Scan for the cell matching the given text and deliver its [x, y] coordinate at center. 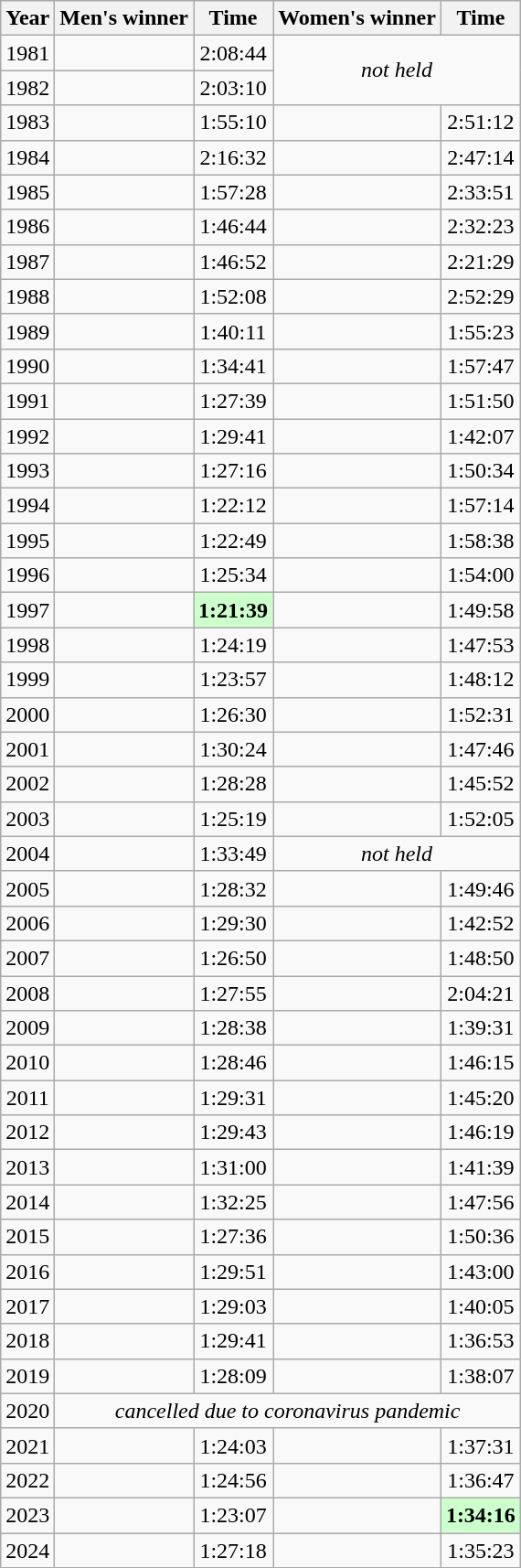
2013 [27, 1167]
1:27:18 [234, 1551]
2001 [27, 749]
1:46:19 [481, 1133]
1:29:31 [234, 1098]
1:48:50 [481, 958]
1:50:36 [481, 1237]
1:58:38 [481, 541]
Women's winner [357, 18]
1:36:53 [481, 1341]
2:47:14 [481, 157]
1:26:30 [234, 714]
Men's winner [124, 18]
1987 [27, 262]
1:47:53 [481, 645]
1:21:39 [234, 610]
2:32:23 [481, 227]
1:46:52 [234, 262]
2:52:29 [481, 296]
1:27:55 [234, 993]
1:23:07 [234, 1515]
1:37:31 [481, 1445]
2011 [27, 1098]
2:08:44 [234, 53]
2:03:10 [234, 88]
1:43:00 [481, 1272]
1:23:57 [234, 680]
1:49:58 [481, 610]
1:55:10 [234, 123]
1:22:12 [234, 506]
1:30:24 [234, 749]
1:47:56 [481, 1202]
1991 [27, 401]
1:45:52 [481, 784]
2003 [27, 819]
1:32:25 [234, 1202]
1:24:19 [234, 645]
1:57:47 [481, 366]
1:52:08 [234, 296]
2:51:12 [481, 123]
1:45:20 [481, 1098]
1:48:12 [481, 680]
1995 [27, 541]
2012 [27, 1133]
1981 [27, 53]
1:24:56 [234, 1480]
1:29:43 [234, 1133]
1:57:28 [234, 192]
2008 [27, 993]
1:40:05 [481, 1306]
1:24:03 [234, 1445]
1:28:38 [234, 1028]
1:29:30 [234, 923]
1:52:05 [481, 819]
1:47:46 [481, 749]
2007 [27, 958]
1983 [27, 123]
2000 [27, 714]
1:35:23 [481, 1551]
1992 [27, 436]
1982 [27, 88]
1:50:34 [481, 471]
1:26:50 [234, 958]
2024 [27, 1551]
1:31:00 [234, 1167]
2005 [27, 888]
2:33:51 [481, 192]
2018 [27, 1341]
1999 [27, 680]
2006 [27, 923]
1:36:47 [481, 1480]
1:25:19 [234, 819]
1:27:36 [234, 1237]
1986 [27, 227]
1:38:07 [481, 1376]
cancelled due to coronavirus pandemic [288, 1411]
2023 [27, 1515]
1:46:44 [234, 227]
1:34:16 [481, 1515]
1988 [27, 296]
2015 [27, 1237]
1994 [27, 506]
1:41:39 [481, 1167]
1998 [27, 645]
1993 [27, 471]
1:29:51 [234, 1272]
1:42:52 [481, 923]
1:29:03 [234, 1306]
1984 [27, 157]
2002 [27, 784]
2009 [27, 1028]
1985 [27, 192]
1:54:00 [481, 575]
1:27:16 [234, 471]
1:49:46 [481, 888]
1997 [27, 610]
1:28:28 [234, 784]
1:25:34 [234, 575]
1996 [27, 575]
1:33:49 [234, 854]
2010 [27, 1063]
2022 [27, 1480]
2014 [27, 1202]
1:55:23 [481, 331]
1:28:32 [234, 888]
1:40:11 [234, 331]
2021 [27, 1445]
1:27:39 [234, 401]
1:22:49 [234, 541]
1:39:31 [481, 1028]
2004 [27, 854]
2017 [27, 1306]
1:28:09 [234, 1376]
1:42:07 [481, 436]
Year [27, 18]
1989 [27, 331]
2:04:21 [481, 993]
1:52:31 [481, 714]
2020 [27, 1411]
2016 [27, 1272]
1:51:50 [481, 401]
2:16:32 [234, 157]
1:46:15 [481, 1063]
1990 [27, 366]
2:21:29 [481, 262]
1:34:41 [234, 366]
1:57:14 [481, 506]
1:28:46 [234, 1063]
2019 [27, 1376]
